Output the (x, y) coordinate of the center of the cell containing the given text.  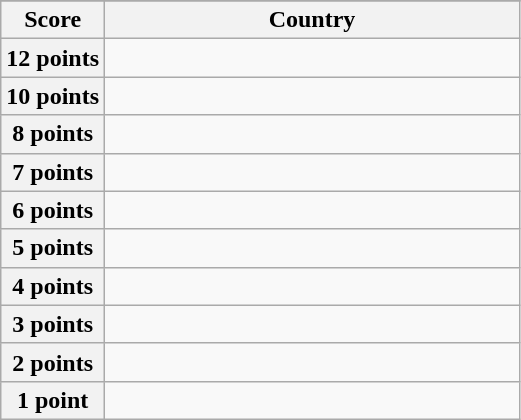
5 points (53, 248)
3 points (53, 324)
Score (53, 20)
2 points (53, 362)
Country (312, 20)
4 points (53, 286)
7 points (53, 172)
12 points (53, 58)
10 points (53, 96)
1 point (53, 400)
6 points (53, 210)
8 points (53, 134)
